From the cell containing the given text, extract its center point as [x, y] coordinate. 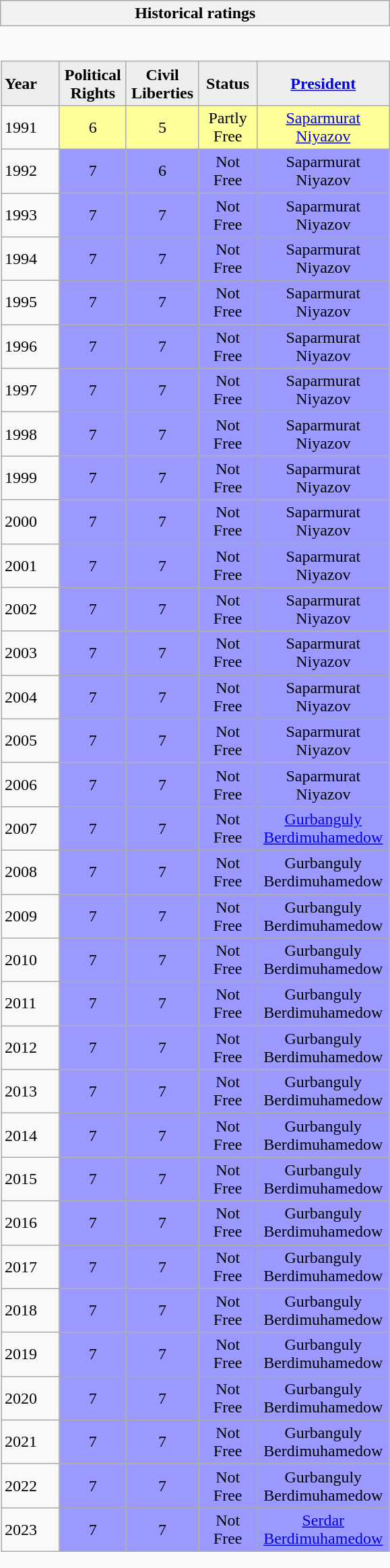
Year [31, 84]
2019 [31, 1354]
5 [162, 127]
2010 [31, 960]
2023 [31, 1529]
President [323, 84]
Political Rights [93, 84]
2020 [31, 1398]
2012 [31, 1048]
1995 [31, 303]
2006 [31, 784]
2000 [31, 521]
1998 [31, 434]
1999 [31, 478]
2021 [31, 1441]
2018 [31, 1311]
1996 [31, 346]
2017 [31, 1266]
Historical ratings [195, 13]
2022 [31, 1486]
Civil Liberties [162, 84]
1992 [31, 171]
2016 [31, 1223]
Status [228, 84]
2005 [31, 741]
2009 [31, 916]
2008 [31, 872]
1991 [31, 127]
Partly Free [228, 127]
2002 [31, 609]
2011 [31, 1004]
1997 [31, 391]
Serdar Berdimuhamedow [323, 1529]
2004 [31, 696]
1993 [31, 214]
2013 [31, 1091]
2015 [31, 1179]
2007 [31, 828]
2014 [31, 1136]
2003 [31, 653]
1994 [31, 259]
2001 [31, 566]
